Locate the cell with the specified text and output its [X, Y] center coordinate. 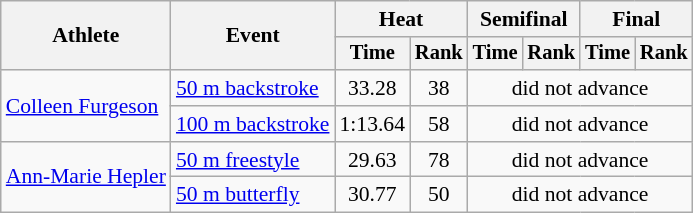
Event [253, 36]
50 m butterfly [253, 195]
30.77 [372, 195]
33.28 [372, 88]
1:13.64 [372, 124]
29.63 [372, 160]
50 m backstroke [253, 88]
38 [439, 88]
50 [439, 195]
50 m freestyle [253, 160]
Heat [400, 19]
Final [636, 19]
78 [439, 160]
Ann-Marie Hepler [86, 178]
Semifinal [524, 19]
100 m backstroke [253, 124]
Colleen Furgeson [86, 106]
Athlete [86, 36]
58 [439, 124]
